Find where the given text appears and provide that cell's center as [x, y] coordinate. 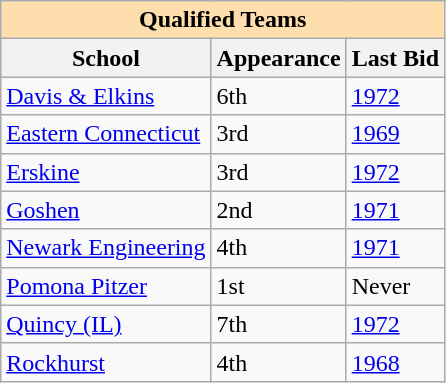
6th [278, 96]
Eastern Connecticut [106, 134]
2nd [278, 210]
School [106, 58]
1969 [395, 134]
Erskine [106, 172]
Appearance [278, 58]
Quincy (IL) [106, 324]
Last Bid [395, 58]
Qualified Teams [223, 20]
Davis & Elkins [106, 96]
1st [278, 286]
7th [278, 324]
Newark Engineering [106, 248]
Never [395, 286]
Pomona Pitzer [106, 286]
Goshen [106, 210]
Rockhurst [106, 362]
1968 [395, 362]
